Determine the [x, y] coordinate at the center of the cell enclosing the given text.  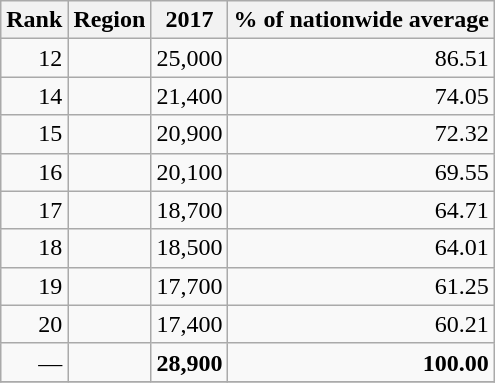
18,700 [190, 210]
21,400 [190, 96]
18,500 [190, 248]
20,100 [190, 172]
60.21 [361, 324]
17,400 [190, 324]
17,700 [190, 286]
64.01 [361, 248]
15 [34, 134]
100.00 [361, 362]
20,900 [190, 134]
64.71 [361, 210]
69.55 [361, 172]
28,900 [190, 362]
16 [34, 172]
12 [34, 58]
2017 [190, 20]
19 [34, 286]
— [34, 362]
17 [34, 210]
74.05 [361, 96]
% of nationwide average [361, 20]
25,000 [190, 58]
72.32 [361, 134]
Rank [34, 20]
18 [34, 248]
20 [34, 324]
Region [110, 20]
61.25 [361, 286]
14 [34, 96]
86.51 [361, 58]
